Find where the given text appears and provide that cell's center as [x, y] coordinate. 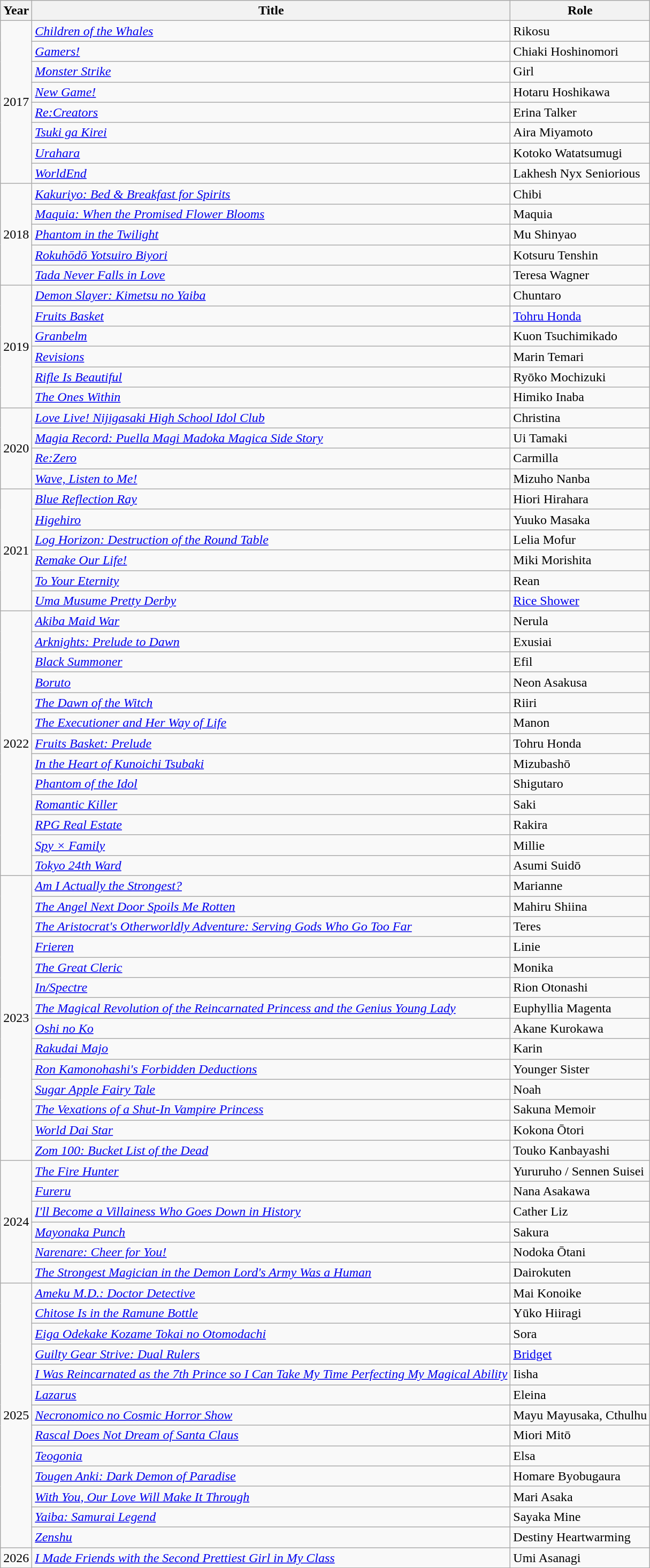
Love Live! Nijigasaki High School Idol Club [271, 418]
Mahiru Shiina [580, 906]
Nodoka Ōtani [580, 1252]
Miori Mitō [580, 1435]
Sora [580, 1334]
Linie [580, 947]
Cather Liz [580, 1211]
Fruits Basket: Prelude [271, 743]
Remake Our Life! [271, 560]
Homare Byobugaura [580, 1476]
Mari Asaka [580, 1496]
Blue Reflection Ray [271, 499]
Maquia [580, 214]
Saki [580, 804]
In the Heart of Kunoichi Tsubaki [271, 764]
2024 [16, 1221]
The Executioner and Her Way of Life [271, 723]
The Ones Within [271, 397]
Manon [580, 723]
Hiori Hirahara [580, 499]
Yuuko Masaka [580, 519]
Shigutaro [580, 784]
Ameku M.D.: Doctor Detective [271, 1293]
Carmilla [580, 458]
Mizubashō [580, 764]
Sayaka Mine [580, 1517]
Tsuki ga Kirei [271, 133]
Narenare: Cheer for You! [271, 1252]
Am I Actually the Strongest? [271, 886]
Rakira [580, 825]
Yūko Hiiragi [580, 1313]
Mizuho Nanba [580, 479]
Bridget [580, 1354]
Mayonaka Punch [271, 1232]
Kotoko Watatsumugi [580, 153]
Frieren [271, 947]
Phantom in the Twilight [271, 234]
Asumi Suidō [580, 865]
Rakudai Majo [271, 1049]
Teresa Wagner [580, 275]
Efil [580, 662]
Tada Never Falls in Love [271, 275]
Rion Otonashi [580, 988]
Role [580, 11]
The Aristocrat's Otherworldly Adventure: Serving Gods Who Go Too Far [271, 927]
Fruits Basket [271, 316]
I Was Reincarnated as the 7th Prince so I Can Take My Time Perfecting My Magical Ability [271, 1374]
Magia Record: Puella Magi Madoka Magica Side Story [271, 438]
Chiaki Hoshinomori [580, 51]
Title [271, 11]
RPG Real Estate [271, 825]
Zenshu [271, 1537]
Kokona Ōtori [580, 1130]
Wave, Listen to Me! [271, 479]
Necronomico no Cosmic Horror Show [271, 1415]
Kotsuru Tenshin [580, 255]
Akane Kurokawa [580, 1028]
The Vexations of a Shut-In Vampire Princess [271, 1110]
Elsa [580, 1456]
World Dai Star [271, 1130]
Rean [580, 580]
Teogonia [271, 1456]
2023 [16, 1018]
I'll Become a Villainess Who Goes Down in History [271, 1211]
2019 [16, 347]
The Strongest Magician in the Demon Lord's Army Was a Human [271, 1273]
Mai Konoike [580, 1293]
Chibi [580, 194]
Younger Sister [580, 1069]
Nana Asakawa [580, 1191]
Marianne [580, 886]
Monster Strike [271, 72]
Chitose Is in the Ramune Bottle [271, 1313]
Re:Creators [271, 112]
Year [16, 11]
Yururuho / Sennen Suisei [580, 1171]
Rascal Does Not Dream of Santa Claus [271, 1435]
2026 [16, 1558]
2021 [16, 550]
Monika [580, 967]
Log Horizon: Destruction of the Round Table [271, 540]
Re:Zero [271, 458]
To Your Eternity [271, 580]
Zom 100: Bucket List of the Dead [271, 1150]
Uma Musume Pretty Derby [271, 601]
Black Summoner [271, 662]
Aira Miyamoto [580, 133]
Fureru [271, 1191]
Lakhesh Nyx Seniorious [580, 173]
Lelia Mofur [580, 540]
2022 [16, 743]
I Made Friends with the Second Prettiest Girl in My Class [271, 1558]
Eleina [580, 1395]
Euphyllia Magenta [580, 1008]
Mu Shinyao [580, 234]
Erina Talker [580, 112]
Karin [580, 1049]
Dairokuten [580, 1273]
Rifle Is Beautiful [271, 377]
Nerula [580, 621]
Marin Temari [580, 357]
Hotaru Hoshikawa [580, 92]
Higehiro [271, 519]
Ryōko Mochizuki [580, 377]
Sakuna Memoir [580, 1110]
In/Spectre [271, 988]
Rikosu [580, 31]
Eiga Odekake Kozame Tokai no Otomodachi [271, 1334]
Miki Morishita [580, 560]
Urahara [271, 153]
Umi Asanagi [580, 1558]
Spy × Family [271, 845]
Christina [580, 418]
Children of the Whales [271, 31]
The Angel Next Door Spoils Me Rotten [271, 906]
Neon Asakusa [580, 682]
Demon Slayer: Kimetsu no Yaiba [271, 296]
The Fire Hunter [271, 1171]
Oshi no Ko [271, 1028]
Exusiai [580, 642]
Gamers! [271, 51]
Tougen Anki: Dark Demon of Paradise [271, 1476]
New Game! [271, 92]
Romantic Killer [271, 804]
With You, Our Love Will Make It Through [271, 1496]
Himiko Inaba [580, 397]
Kakuriyo: Bed & Breakfast for Spirits [271, 194]
Boruto [271, 682]
Noah [580, 1089]
Ui Tamaki [580, 438]
Phantom of the Idol [271, 784]
Rokuhōdō Yotsuiro Biyori [271, 255]
2025 [16, 1415]
Guilty Gear Strive: Dual Rulers [271, 1354]
Revisions [271, 357]
Touko Kanbayashi [580, 1150]
The Dawn of the Witch [271, 703]
Lazarus [271, 1395]
2020 [16, 448]
Sakura [580, 1232]
2017 [16, 102]
Riiri [580, 703]
Mayu Mayusaka, Cthulhu [580, 1415]
Destiny Heartwarming [580, 1537]
Yaiba: Samurai Legend [271, 1517]
Girl [580, 72]
Maquia: When the Promised Flower Blooms [271, 214]
Iisha [580, 1374]
Akiba Maid War [271, 621]
Sugar Apple Fairy Tale [271, 1089]
Teres [580, 927]
Chuntaro [580, 296]
Millie [580, 845]
Ron Kamonohashi's Forbidden Deductions [271, 1069]
Rice Shower [580, 601]
Granbelm [271, 336]
The Great Cleric [271, 967]
WorldEnd [271, 173]
Tokyo 24th Ward [271, 865]
Arknights: Prelude to Dawn [271, 642]
The Magical Revolution of the Reincarnated Princess and the Genius Young Lady [271, 1008]
Kuon Tsuchimikado [580, 336]
2018 [16, 234]
